Return (x, y) of the center of cell containing provided text 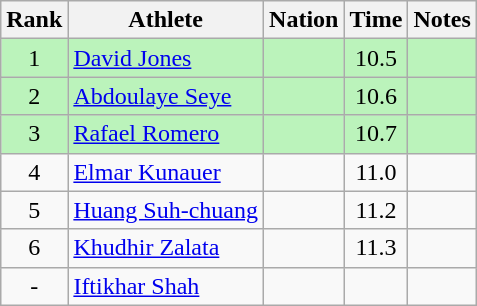
11.0 (376, 172)
Huang Suh-chuang (166, 210)
Nation (304, 20)
Iftikhar Shah (166, 286)
2 (34, 96)
10.6 (376, 96)
3 (34, 134)
Rank (34, 20)
11.3 (376, 248)
5 (34, 210)
- (34, 286)
6 (34, 248)
11.2 (376, 210)
10.7 (376, 134)
1 (34, 58)
Abdoulaye Seye (166, 96)
Rafael Romero (166, 134)
Khudhir Zalata (166, 248)
Athlete (166, 20)
Elmar Kunauer (166, 172)
10.5 (376, 58)
David Jones (166, 58)
Notes (442, 20)
4 (34, 172)
Time (376, 20)
